Search for the cell housing the specified text and yield its (x, y) center coordinate. 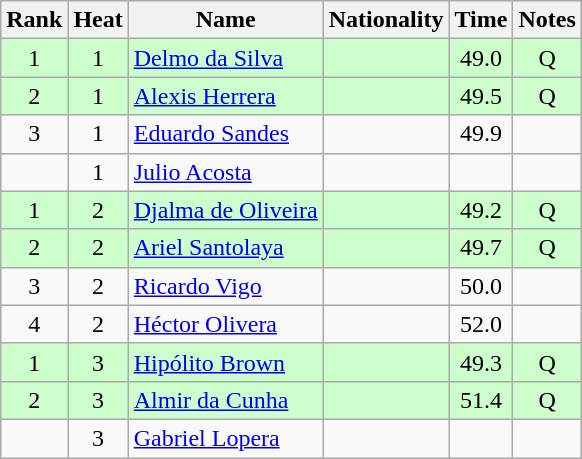
49.7 (481, 248)
Eduardo Sandes (226, 134)
Almir da Cunha (226, 400)
49.2 (481, 210)
49.0 (481, 58)
Notes (547, 20)
Hipólito Brown (226, 362)
49.9 (481, 134)
Ariel Santolaya (226, 248)
Nationality (386, 20)
4 (34, 324)
52.0 (481, 324)
51.4 (481, 400)
Ricardo Vigo (226, 286)
Rank (34, 20)
Julio Acosta (226, 172)
49.5 (481, 96)
Name (226, 20)
Alexis Herrera (226, 96)
Delmo da Silva (226, 58)
49.3 (481, 362)
Gabriel Lopera (226, 438)
Heat (98, 20)
Djalma de Oliveira (226, 210)
Héctor Olivera (226, 324)
50.0 (481, 286)
Time (481, 20)
